Pinpoint the cell where the given text exists, returning its [X, Y] midpoint coordinate. 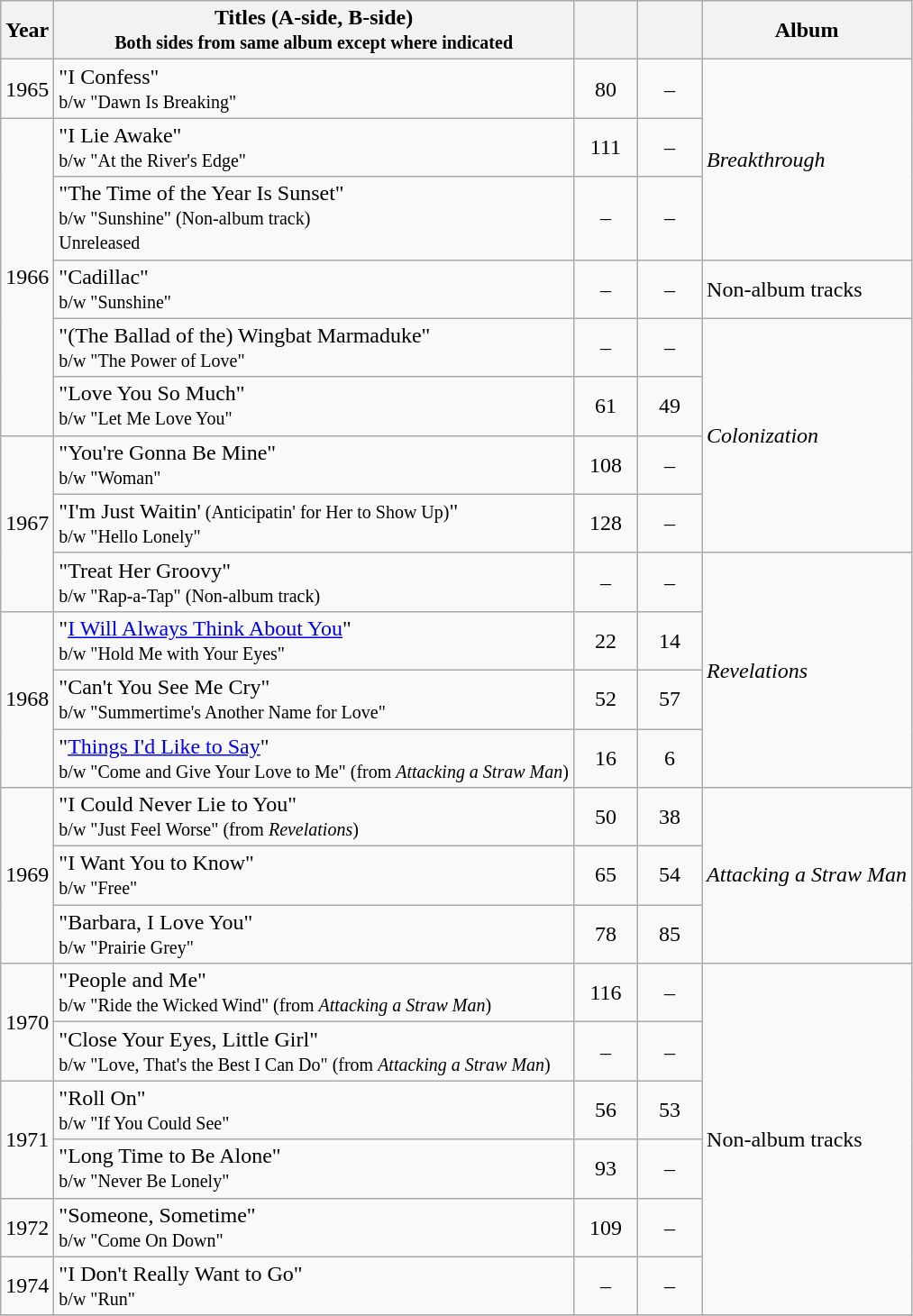
"The Time of the Year Is Sunset"b/w "Sunshine" (Non-album track)Unreleased [314, 218]
1974 [27, 1285]
111 [606, 148]
Album [808, 31]
Year [27, 31]
"Barbara, I Love You"b/w "Prairie Grey" [314, 934]
1969 [27, 876]
65 [606, 876]
1966 [27, 277]
Revelations [808, 670]
52 [606, 699]
"I Want You to Know"b/w "Free" [314, 876]
1971 [27, 1139]
54 [669, 876]
Breakthrough [808, 160]
14 [669, 640]
"I Confess"b/w "Dawn Is Breaking" [314, 88]
56 [606, 1110]
"Roll On"b/w "If You Could See" [314, 1110]
22 [606, 640]
"You're Gonna Be Mine"b/w "Woman" [314, 465]
16 [606, 757]
"I Will Always Think About You"b/w "Hold Me with Your Eyes" [314, 640]
"Cadillac"b/w "Sunshine" [314, 288]
1967 [27, 523]
57 [669, 699]
128 [606, 523]
Colonization [808, 435]
116 [606, 993]
78 [606, 934]
38 [669, 817]
"Close Your Eyes, Little Girl"b/w "Love, That's the Best I Can Do" (from Attacking a Straw Man) [314, 1051]
Attacking a Straw Man [808, 876]
1972 [27, 1228]
"People and Me"b/w "Ride the Wicked Wind" (from Attacking a Straw Man) [314, 993]
"Someone, Sometime"b/w "Come On Down" [314, 1228]
85 [669, 934]
"(The Ballad of the) Wingbat Marmaduke"b/w "The Power of Love" [314, 348]
"Can't You See Me Cry"b/w "Summertime's Another Name for Love" [314, 699]
"I Lie Awake"b/w "At the River's Edge" [314, 148]
Titles (A-side, B-side)Both sides from same album except where indicated [314, 31]
49 [669, 406]
80 [606, 88]
1970 [27, 1022]
"I Could Never Lie to You"b/w "Just Feel Worse" (from Revelations) [314, 817]
1968 [27, 699]
"I'm Just Waitin' (Anticipatin' for Her to Show Up)"b/w "Hello Lonely" [314, 523]
93 [606, 1168]
"Treat Her Groovy"b/w "Rap-a-Tap" (Non-album track) [314, 582]
108 [606, 465]
"I Don't Really Want to Go"b/w "Run" [314, 1285]
"Things I'd Like to Say"b/w "Come and Give Your Love to Me" (from Attacking a Straw Man) [314, 757]
109 [606, 1228]
53 [669, 1110]
61 [606, 406]
50 [606, 817]
6 [669, 757]
"Long Time to Be Alone"b/w "Never Be Lonely" [314, 1168]
"Love You So Much"b/w "Let Me Love You" [314, 406]
1965 [27, 88]
